From the cell containing the given text, extract its center point as [x, y] coordinate. 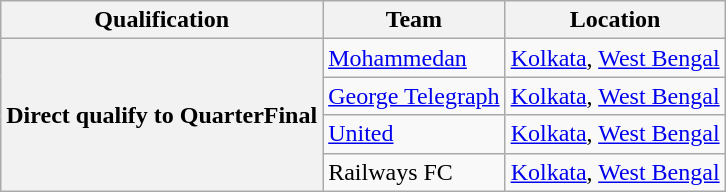
Mohammedan [414, 58]
George Telegraph [414, 96]
Location [615, 20]
Railways FC [414, 172]
Team [414, 20]
United [414, 134]
Qualification [162, 20]
Direct qualify to QuarterFinal [162, 115]
